Search for the cell housing the specified text and yield its [X, Y] center coordinate. 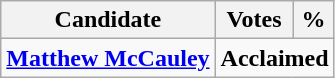
% [314, 20]
Candidate [108, 20]
Votes [254, 20]
Acclaimed [274, 58]
Matthew McCauley [108, 58]
